Scan for the cell matching the given text and deliver its (x, y) coordinate at center. 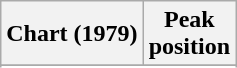
Peakposition (189, 34)
Chart (1979) (72, 34)
